From the cell containing the given text, extract its center point as (X, Y) coordinate. 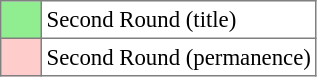
Second Round (permanence) (178, 57)
Second Round (title) (178, 20)
